Provide the [X, Y] coordinate of the cell's center where the given text is located.  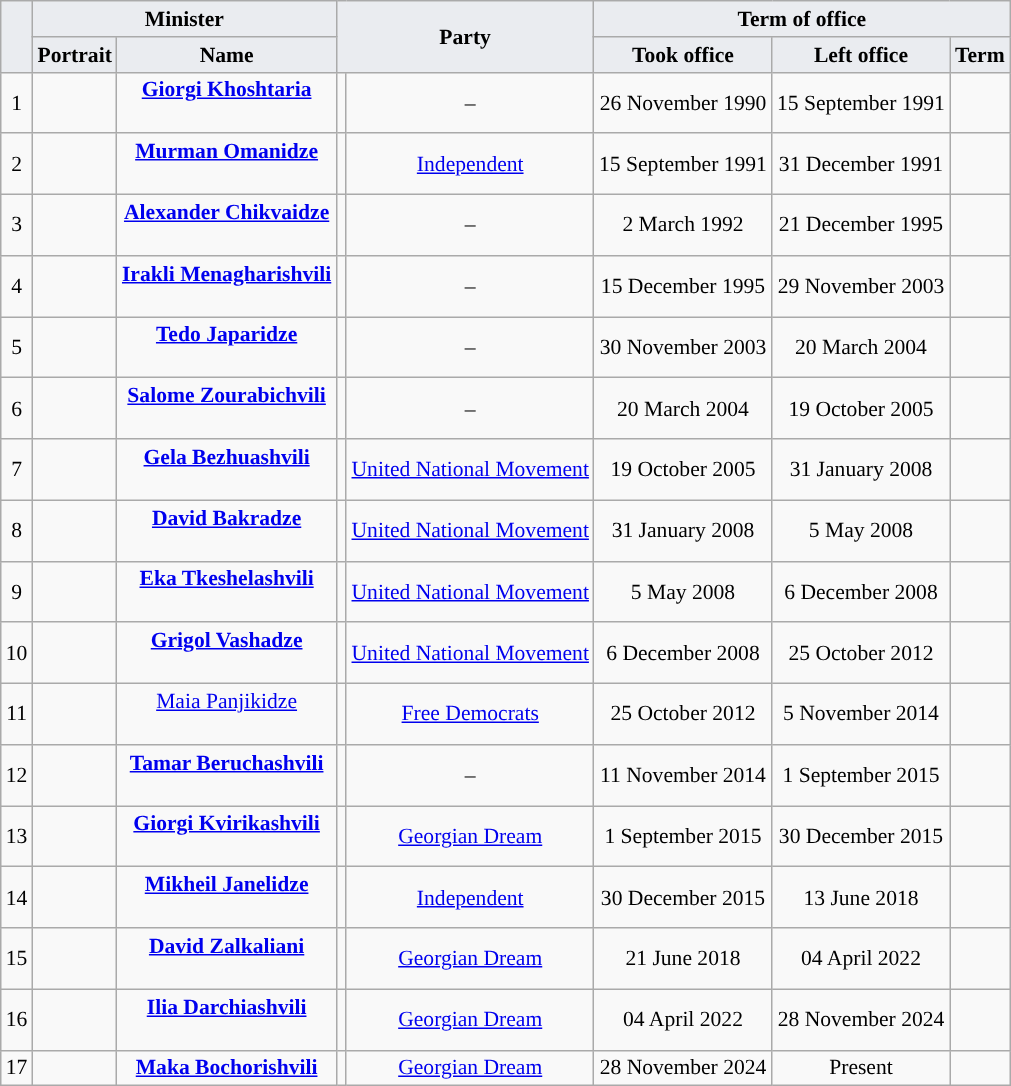
11 [17, 714]
14 [17, 898]
David Bakradze [226, 530]
Gela Bezhuashvili [226, 470]
21 December 1995 [861, 226]
Salome Zourabichvili [226, 408]
2 [17, 164]
Giorgi Kvirikashvili [226, 836]
Portrait [74, 55]
21 June 2018 [683, 958]
29 November 2003 [861, 286]
Took office [683, 55]
6 [17, 408]
Ilia Darchiashvili [226, 1020]
5 [17, 348]
Irakli Menagharishvili [226, 286]
Grigol Vashadze [226, 654]
10 [17, 654]
Left office [861, 55]
15 December 1995 [683, 286]
13 [17, 836]
15 [17, 958]
16 [17, 1020]
David Zalkaliani [226, 958]
31 December 1991 [861, 164]
Name [226, 55]
Maia Panjikidze [226, 714]
Alexander Chikvaidze [226, 226]
Party [465, 36]
Present [861, 1068]
8 [17, 530]
Tamar Beruchashvili [226, 776]
Maka Bochorishvili [226, 1068]
Eka Tkeshelashvili [226, 592]
3 [17, 226]
Murman Omanidze [226, 164]
Free Democrats [470, 714]
5 November 2014 [861, 714]
2 March 1992 [683, 226]
30 November 2003 [683, 348]
9 [17, 592]
17 [17, 1068]
Term [980, 55]
Mikheil Janelidze [226, 898]
26 November 1990 [683, 102]
12 [17, 776]
Minister [184, 19]
13 June 2018 [861, 898]
Giorgi Khoshtaria [226, 102]
4 [17, 286]
1 [17, 102]
Tedo Japaridze [226, 348]
11 November 2014 [683, 776]
Term of office [802, 19]
7 [17, 470]
